Extract the (x, y) coordinate from the center of the cell holding the provided text.  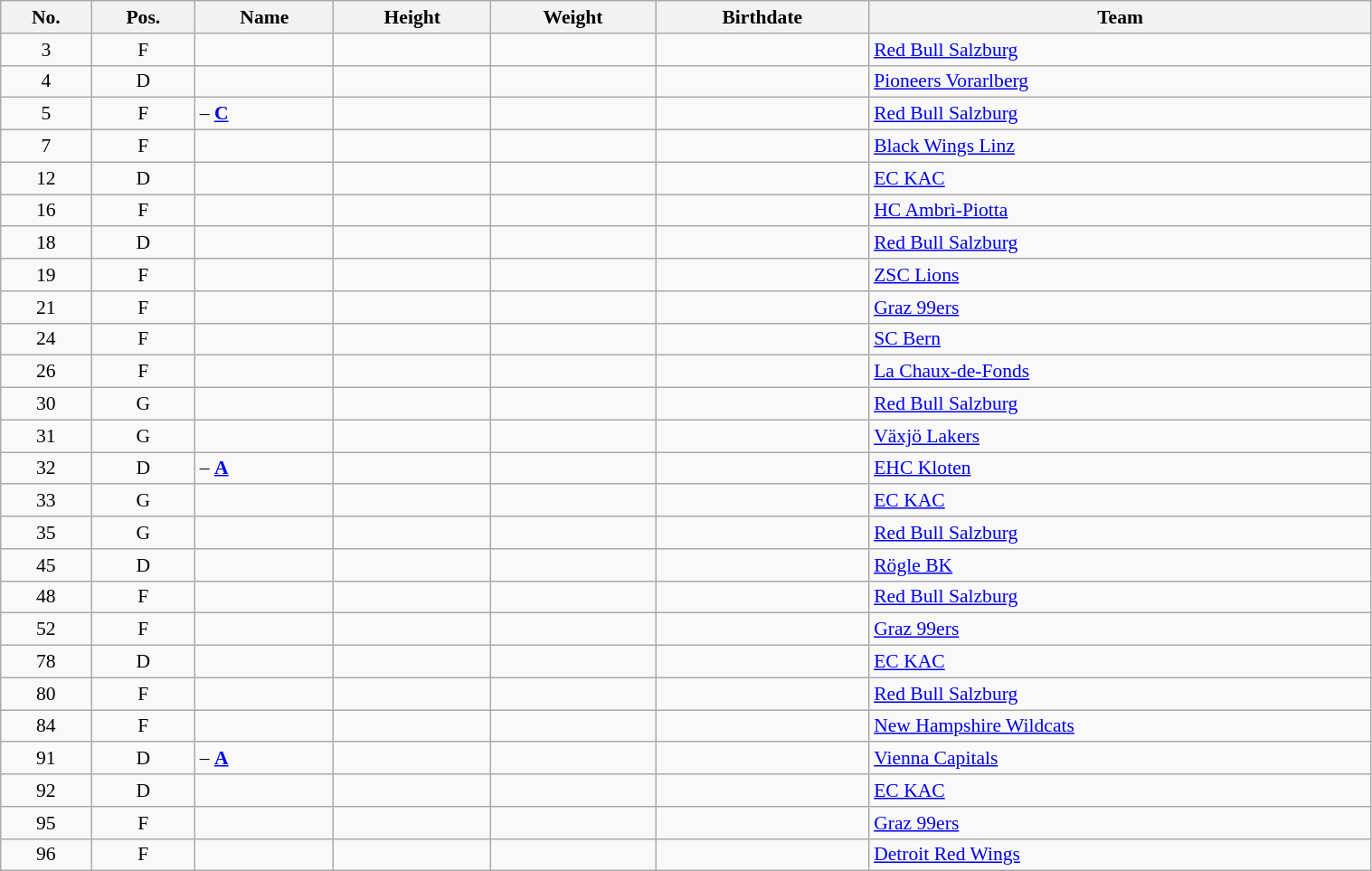
SC Bern (1120, 339)
Team (1120, 17)
80 (46, 694)
18 (46, 243)
HC Ambrì-Piotta (1120, 211)
New Hampshire Wildcats (1120, 726)
35 (46, 533)
26 (46, 372)
48 (46, 597)
31 (46, 436)
EHC Kloten (1120, 469)
Weight (572, 17)
Pos. (143, 17)
Rögle BK (1120, 565)
4 (46, 81)
Height (412, 17)
Pioneers Vorarlberg (1120, 81)
– C (264, 114)
45 (46, 565)
92 (46, 791)
33 (46, 501)
5 (46, 114)
3 (46, 50)
19 (46, 275)
16 (46, 211)
7 (46, 147)
12 (46, 178)
96 (46, 855)
30 (46, 404)
24 (46, 339)
Name (264, 17)
La Chaux-de-Fonds (1120, 372)
Birthdate (763, 17)
Vienna Capitals (1120, 759)
ZSC Lions (1120, 275)
21 (46, 308)
Detroit Red Wings (1120, 855)
84 (46, 726)
95 (46, 823)
78 (46, 662)
52 (46, 630)
Växjö Lakers (1120, 436)
32 (46, 469)
91 (46, 759)
Black Wings Linz (1120, 147)
No. (46, 17)
